Locate the cell with the specified text and output its [x, y] center coordinate. 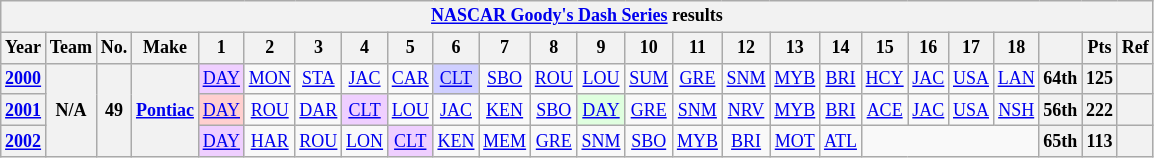
3 [318, 48]
SUM [649, 78]
11 [698, 48]
NASCAR Goody's Dash Series results [577, 16]
Ref [1135, 48]
1 [221, 48]
NSH [1016, 110]
2002 [24, 140]
Pontiac [166, 110]
STA [318, 78]
8 [554, 48]
16 [928, 48]
MEM [505, 140]
64th [1060, 78]
125 [1100, 78]
5 [410, 48]
LAN [1016, 78]
2001 [24, 110]
2000 [24, 78]
12 [746, 48]
HAR [270, 140]
Make [166, 48]
LON [365, 140]
No. [114, 48]
6 [456, 48]
113 [1100, 140]
222 [1100, 110]
15 [884, 48]
9 [601, 48]
DAR [318, 110]
56th [1060, 110]
2 [270, 48]
49 [114, 110]
NRV [746, 110]
HCY [884, 78]
Year [24, 48]
18 [1016, 48]
7 [505, 48]
17 [972, 48]
Pts [1100, 48]
4 [365, 48]
ACE [884, 110]
13 [795, 48]
Team [70, 48]
N/A [70, 110]
10 [649, 48]
ATL [841, 140]
65th [1060, 140]
14 [841, 48]
CAR [410, 78]
MON [270, 78]
MOT [795, 140]
